Find where the given text appears and provide that cell's center as (x, y) coordinate. 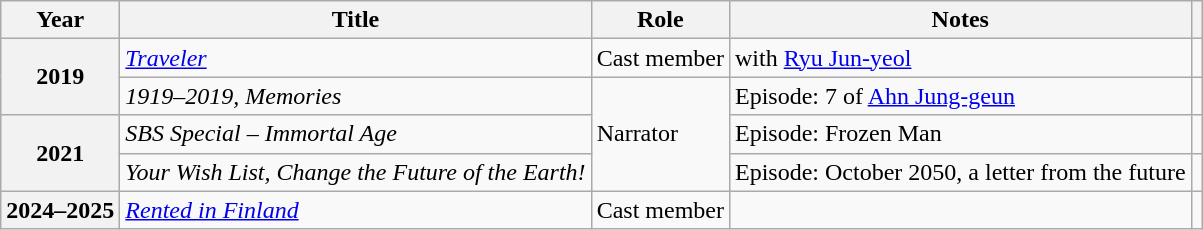
Narrator (660, 134)
2024–2025 (60, 210)
with Ryu Jun-yeol (960, 58)
Role (660, 20)
Rented in Finland (356, 210)
Title (356, 20)
Year (60, 20)
2019 (60, 77)
1919–2019, Memories (356, 96)
Traveler (356, 58)
Your Wish List, Change the Future of the Earth! (356, 172)
2021 (60, 153)
SBS Special – Immortal Age (356, 134)
Notes (960, 20)
Episode: Frozen Man (960, 134)
Episode: October 2050, a letter from the future (960, 172)
Episode: 7 of Ahn Jung-geun (960, 96)
